For the text-containing cell, return its midpoint in [x, y] coordinate format. 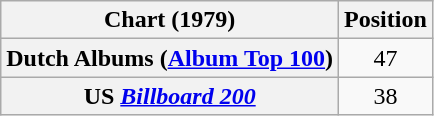
38 [386, 96]
47 [386, 58]
Position [386, 20]
Chart (1979) [170, 20]
Dutch Albums (Album Top 100) [170, 58]
US Billboard 200 [170, 96]
